Detect which cell encompasses the target text, then output its (X, Y) center coordinate. 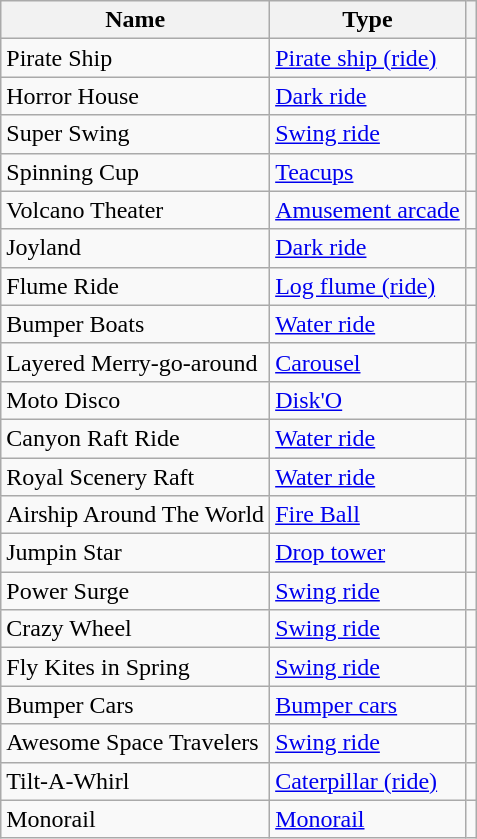
Pirate Ship (136, 58)
Type (368, 20)
Moto Disco (136, 400)
Crazy Wheel (136, 629)
Horror House (136, 96)
Carousel (368, 362)
Drop tower (368, 553)
Pirate ship (ride) (368, 58)
Awesome Space Travelers (136, 743)
Caterpillar (ride) (368, 781)
Joyland (136, 248)
Bumper cars (368, 705)
Layered Merry-go-around (136, 362)
Tilt-A-Whirl (136, 781)
Power Surge (136, 591)
Log flume (ride) (368, 286)
Flume Ride (136, 286)
Name (136, 20)
Bumper Boats (136, 324)
Spinning Cup (136, 172)
Fire Ball (368, 515)
Volcano Theater (136, 210)
Canyon Raft Ride (136, 438)
Disk'O (368, 400)
Teacups (368, 172)
Airship Around The World (136, 515)
Royal Scenery Raft (136, 477)
Bumper Cars (136, 705)
Amusement arcade (368, 210)
Jumpin Star (136, 553)
Fly Kites in Spring (136, 667)
Super Swing (136, 134)
